Search for the cell housing the specified text and yield its [x, y] center coordinate. 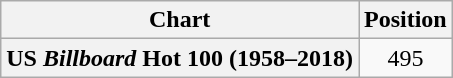
US Billboard Hot 100 (1958–2018) [180, 58]
Position [405, 20]
Chart [180, 20]
495 [405, 58]
